Determine the [x, y] coordinate at the center of the cell enclosing the given text.  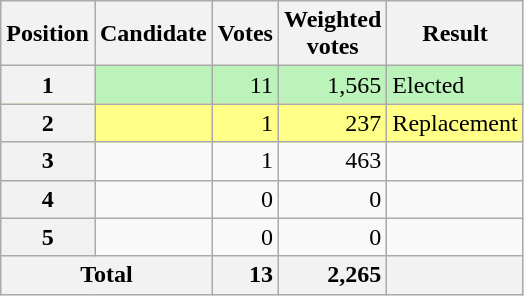
463 [332, 161]
237 [332, 123]
Elected [455, 85]
Position [48, 34]
Result [455, 34]
2 [48, 123]
5 [48, 237]
2,265 [332, 275]
13 [245, 275]
3 [48, 161]
Candidate [153, 34]
Total [107, 275]
Weightedvotes [332, 34]
4 [48, 199]
Votes [245, 34]
1,565 [332, 85]
Replacement [455, 123]
11 [245, 85]
